Detect which cell encompasses the target text, then output its (X, Y) center coordinate. 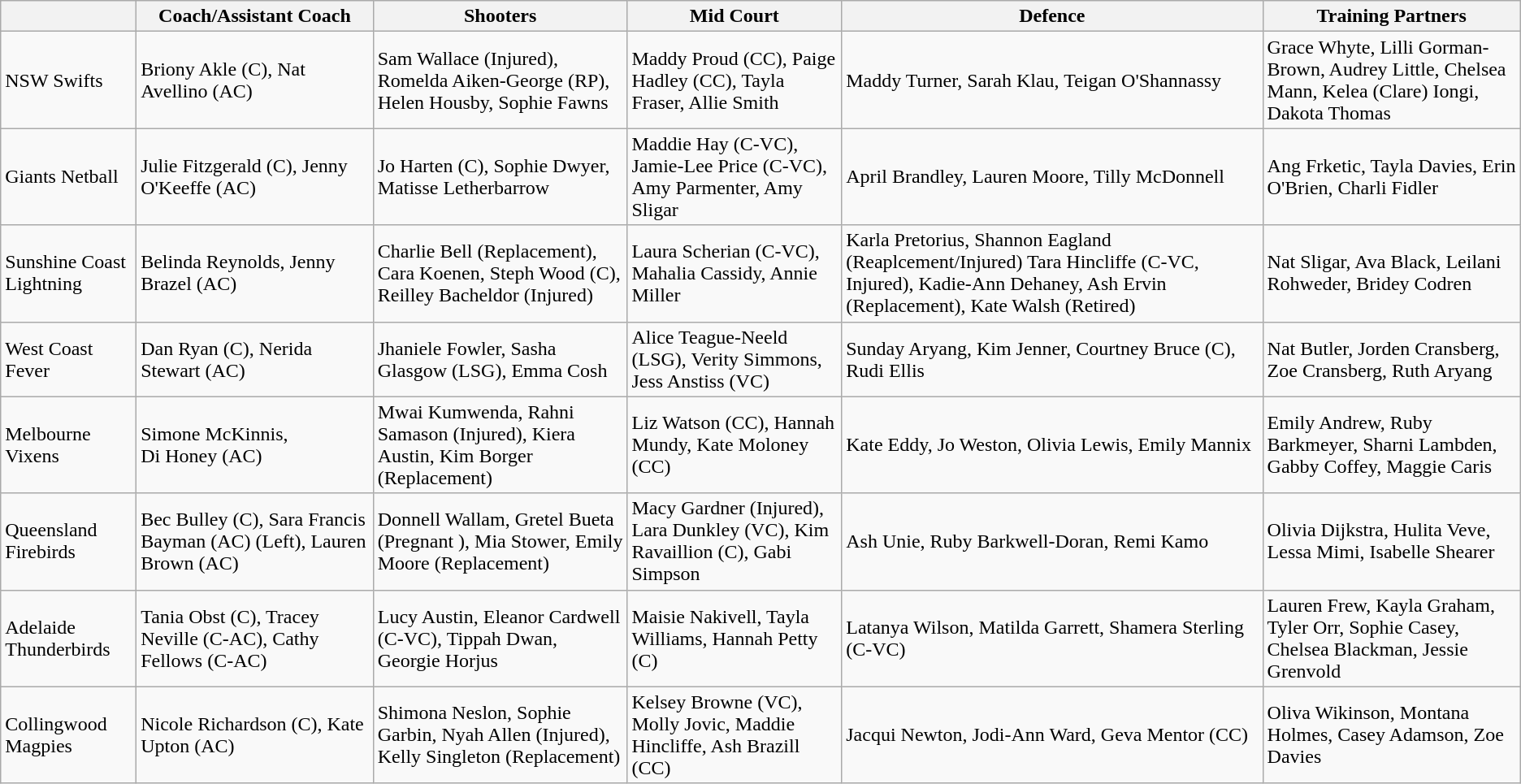
Queensland Firebirds (68, 541)
Collingwood Magpies (68, 734)
Maddy Proud (CC), Paige Hadley (CC), Tayla Fraser, Allie Smith (734, 80)
Adelaide Thunderbirds (68, 639)
Alice Teague-Neeld (LSG), Verity Simmons, Jess Anstiss (VC) (734, 359)
Sam Wallace (Injured), Romelda Aiken-George (RP), Helen Housby, Sophie Fawns (500, 80)
Olivia Dijkstra, Hulita Veve, Lessa Mimi, Isabelle Shearer (1391, 541)
Defence (1052, 16)
West Coast Fever (68, 359)
Tania Obst (C), Tracey Neville (C-AC), Cathy Fellows (C-AC) (255, 639)
Latanya Wilson, Matilda Garrett, Shamera Sterling (C-VC) (1052, 639)
Bec Bulley (C), Sara Francis Bayman (AC) (Left), Lauren Brown (AC) (255, 541)
Training Partners (1391, 16)
Giants Netball (68, 177)
Mwai Kumwenda, Rahni Samason (Injured), Kiera Austin, Kim Borger (Replacement) (500, 445)
Shooters (500, 16)
Charlie Bell (Replacement), Cara Koenen, Steph Wood (C), Reilley Bacheldor (Injured) (500, 273)
Shimona Neslon, Sophie Garbin, Nyah Allen (Injured), Kelly Singleton (Replacement) (500, 734)
Jacqui Newton, Jodi-Ann Ward, Geva Mentor (CC) (1052, 734)
April Brandley, Lauren Moore, Tilly McDonnell (1052, 177)
NSW Swifts (68, 80)
Julie Fitzgerald (C), Jenny O'Keeffe (AC) (255, 177)
Dan Ryan (C), Nerida Stewart (AC) (255, 359)
Ang Frketic, Tayla Davies, Erin O'Brien, Charli Fidler (1391, 177)
Maddie Hay (C-VC), Jamie-Lee Price (C-VC), Amy Parmenter, Amy Sligar (734, 177)
Grace Whyte, Lilli Gorman-Brown, Audrey Little, Chelsea Mann, Kelea (Clare) Iongi, Dakota Thomas (1391, 80)
Emily Andrew, Ruby Barkmeyer, Sharni Lambden, Gabby Coffey, Maggie Caris (1391, 445)
Sunday Aryang, Kim Jenner, Courtney Bruce (C), Rudi Ellis (1052, 359)
Lauren Frew, Kayla Graham, Tyler Orr, Sophie Casey, Chelsea Blackman, Jessie Grenvold (1391, 639)
Macy Gardner (Injured), Lara Dunkley (VC), Kim Ravaillion (C), Gabi Simpson (734, 541)
Nicole Richardson (C), Kate Upton (AC) (255, 734)
Maddy Turner, Sarah Klau, Teigan O'Shannassy (1052, 80)
Nat Sligar, Ava Black, Leilani Rohweder, Bridey Codren (1391, 273)
Kelsey Browne (VC), Molly Jovic, Maddie Hincliffe, Ash Brazill (CC) (734, 734)
Mid Court (734, 16)
Jo Harten (C), Sophie Dwyer, Matisse Letherbarrow (500, 177)
Jhaniele Fowler, Sasha Glasgow (LSG), Emma Cosh (500, 359)
Briony Akle (C), Nat Avellino (AC) (255, 80)
Kate Eddy, Jo Weston, Olivia Lewis, Emily Mannix (1052, 445)
Maisie Nakivell, Tayla Williams, Hannah Petty (C) (734, 639)
Laura Scherian (C-VC), Mahalia Cassidy, Annie Miller (734, 273)
Melbourne Vixens (68, 445)
Liz Watson (CC), Hannah Mundy, Kate Moloney (CC) (734, 445)
Simone McKinnis,Di Honey (AC) (255, 445)
Oliva Wikinson, Montana Holmes, Casey Adamson, Zoe Davies (1391, 734)
Lucy Austin, Eleanor Cardwell (C-VC), Tippah Dwan, Georgie Horjus (500, 639)
Belinda Reynolds, Jenny Brazel (AC) (255, 273)
Sunshine Coast Lightning (68, 273)
Donnell Wallam, Gretel Bueta (Pregnant ), Mia Stower, Emily Moore (Replacement) (500, 541)
Nat Butler, Jorden Cransberg, Zoe Cransberg, Ruth Aryang (1391, 359)
Ash Unie, Ruby Barkwell-Doran, Remi Kamo (1052, 541)
Coach/Assistant Coach (255, 16)
